Scan for the cell matching the given text and deliver its (X, Y) coordinate at center. 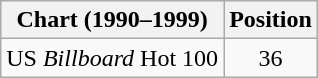
36 (271, 58)
Position (271, 20)
Chart (1990–1999) (112, 20)
US Billboard Hot 100 (112, 58)
